Identify which cell holds the provided text, then report its [x, y] central coordinate. 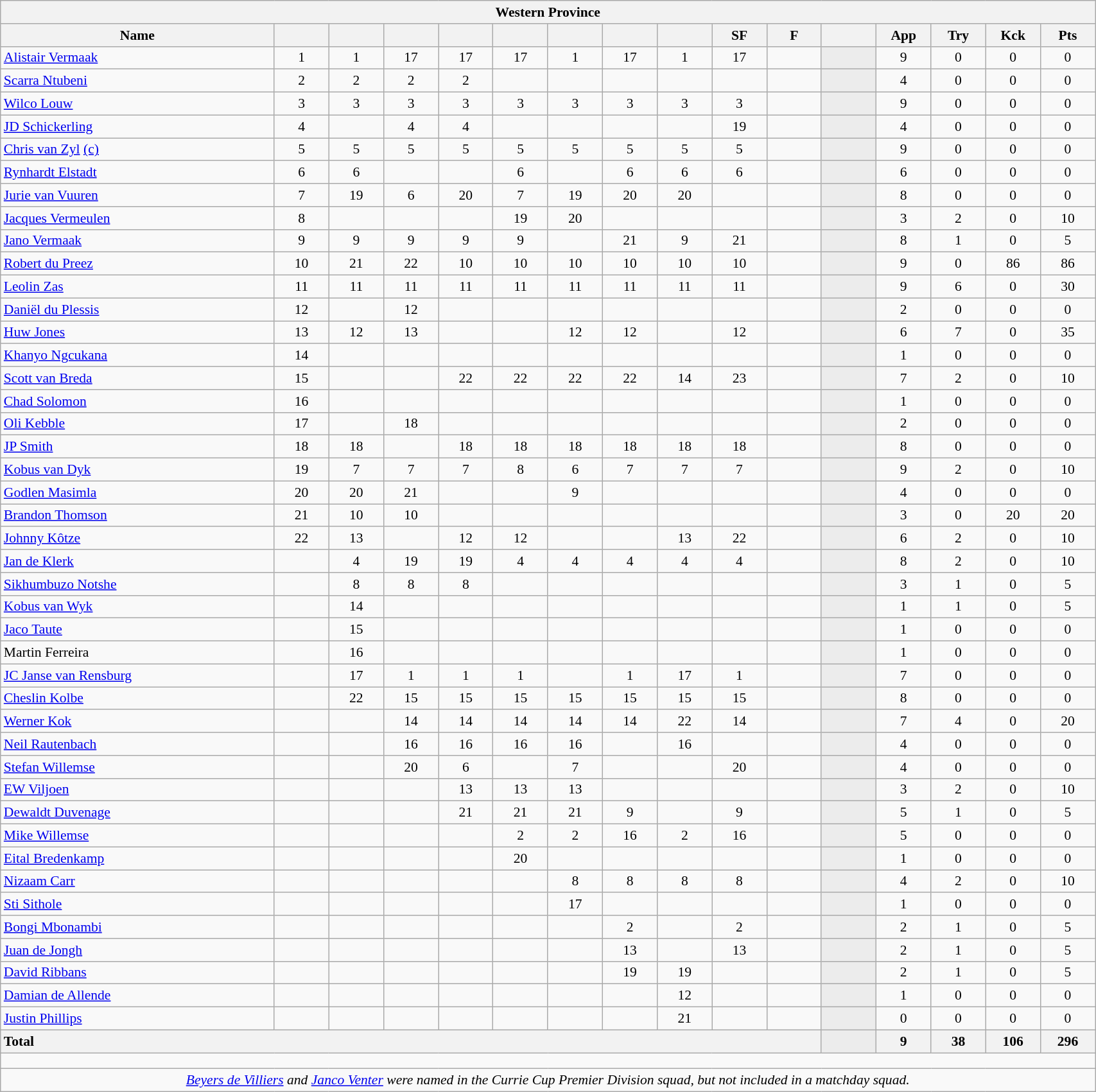
Neil Rautenbach [137, 744]
Huw Jones [137, 333]
38 [958, 1041]
Scarra Ntubeni [137, 81]
Jacques Vermeulen [137, 218]
Rynhardt Elstadt [137, 173]
Wilco Louw [137, 104]
Kobus van Wyk [137, 607]
Eital Bredenkamp [137, 858]
Nizaam Carr [137, 881]
Kobus van Dyk [137, 470]
Jaco Taute [137, 630]
Werner Kok [137, 722]
Cheslin Kolbe [137, 698]
Beyers de Villiers and Janco Venter were named in the Currie Cup Premier Division squad, but not included in a matchday squad. [548, 1080]
Godlen Masimla [137, 492]
EW Viljoen [137, 790]
Oli Kebble [137, 424]
Dewaldt Duvenage [137, 813]
Scott van Breda [137, 378]
Name [137, 35]
JC Janse van Rensburg [137, 675]
Jano Vermaak [137, 241]
Juan de Jongh [137, 950]
30 [1067, 287]
Leolin Zas [137, 287]
JP Smith [137, 447]
SF [740, 35]
Sti Sithole [137, 905]
35 [1067, 333]
Damian de Allende [137, 996]
Johnny Kôtze [137, 539]
Pts [1067, 35]
Daniël du Plessis [137, 309]
David Ribbans [137, 973]
296 [1067, 1041]
Robert du Preez [137, 264]
Stefan Willemse [137, 767]
Jurie van Vuuren [137, 195]
Chris van Zyl (c) [137, 150]
Justin Phillips [137, 1019]
Sikhumbuzo Notshe [137, 584]
App [904, 35]
Brandon Thomson [137, 516]
Try [958, 35]
Mike Willemse [137, 836]
JD Schickerling [137, 126]
Khanyo Ngcukana [137, 356]
Kck [1013, 35]
F [794, 35]
Chad Solomon [137, 401]
106 [1013, 1041]
Bongi Mbonambi [137, 927]
Alistair Vermaak [137, 58]
23 [740, 378]
Martin Ferreira [137, 653]
Total [411, 1041]
Jan de Klerk [137, 561]
Western Province [548, 12]
